Detect which cell encompasses the target text, then output its (x, y) center coordinate. 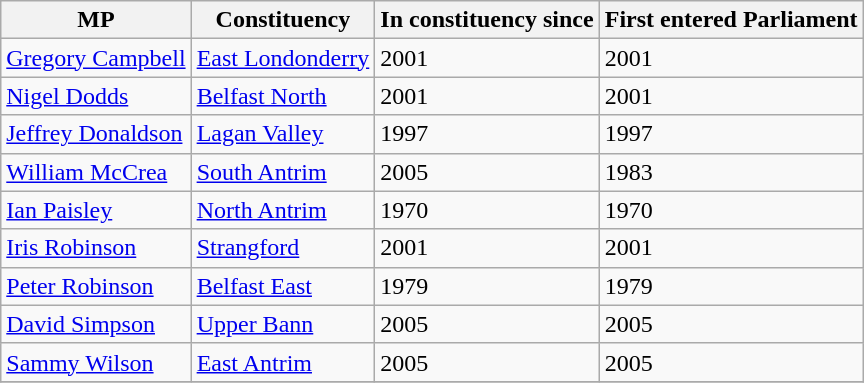
William McCrea (96, 172)
East Londonderry (283, 58)
Lagan Valley (283, 134)
Strangford (283, 248)
Sammy Wilson (96, 362)
MP (96, 20)
South Antrim (283, 172)
Upper Bann (283, 324)
Belfast North (283, 96)
Ian Paisley (96, 210)
David Simpson (96, 324)
North Antrim (283, 210)
1983 (731, 172)
Nigel Dodds (96, 96)
East Antrim (283, 362)
Iris Robinson (96, 248)
Jeffrey Donaldson (96, 134)
In constituency since (487, 20)
Peter Robinson (96, 286)
First entered Parliament (731, 20)
Belfast East (283, 286)
Constituency (283, 20)
Gregory Campbell (96, 58)
